Locate the cell with the specified text and output its (x, y) center coordinate. 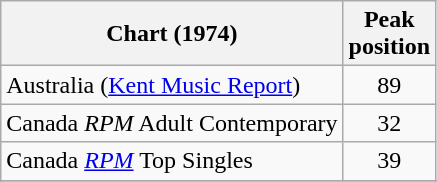
Australia (Kent Music Report) (172, 85)
32 (389, 123)
39 (389, 161)
Canada RPM Top Singles (172, 161)
89 (389, 85)
Chart (1974) (172, 34)
Peakposition (389, 34)
Canada RPM Adult Contemporary (172, 123)
